Locate the cell with the specified text and output its [x, y] center coordinate. 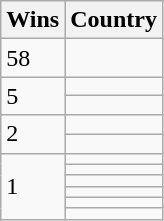
Country [114, 20]
2 [33, 134]
5 [33, 96]
58 [33, 58]
1 [33, 186]
Wins [33, 20]
